Return (X, Y) of the center of cell containing provided text 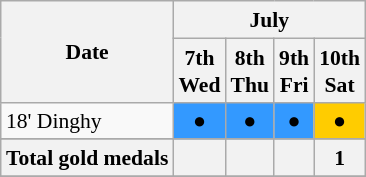
Date (87, 52)
7thWed (199, 70)
10thSat (340, 70)
1 (340, 158)
9thFri (294, 70)
Total gold medals (87, 158)
8thThu (250, 70)
18' Dinghy (87, 120)
July (269, 20)
